Locate the cell with the specified text and output its [x, y] center coordinate. 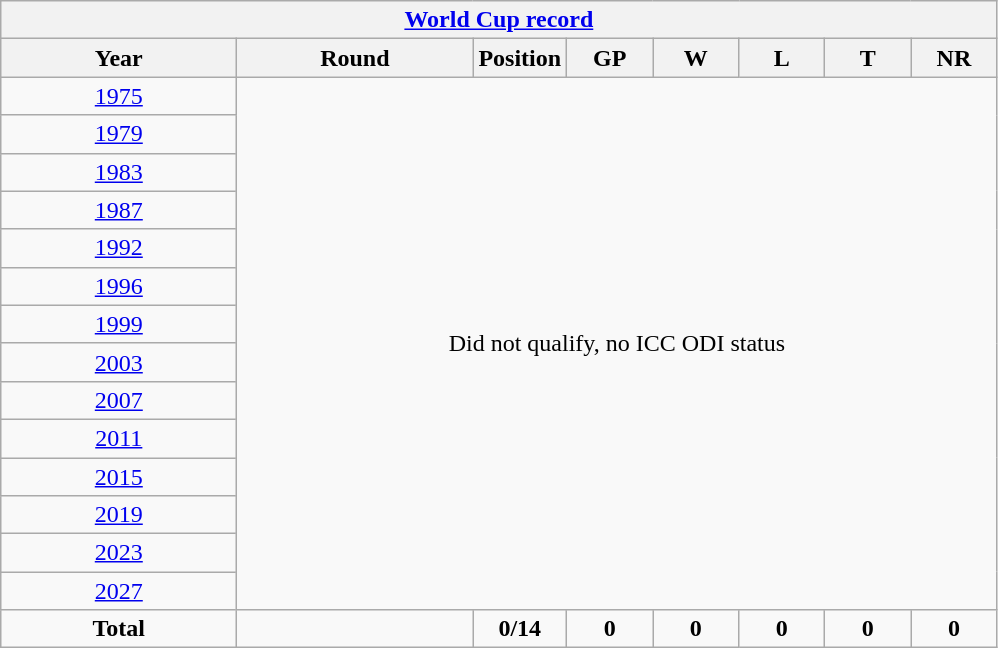
0/14 [520, 629]
Total [119, 629]
Position [520, 58]
1975 [119, 96]
1999 [119, 324]
2011 [119, 438]
Did not qualify, no ICC ODI status [617, 344]
1996 [119, 286]
2015 [119, 477]
T [868, 58]
Year [119, 58]
GP [610, 58]
2019 [119, 515]
1987 [119, 210]
2007 [119, 400]
World Cup record [499, 20]
1992 [119, 248]
NR [954, 58]
2003 [119, 362]
L [782, 58]
2027 [119, 591]
1983 [119, 172]
1979 [119, 134]
Round [355, 58]
W [696, 58]
2023 [119, 553]
